From the cell containing the given text, extract its center point as [X, Y] coordinate. 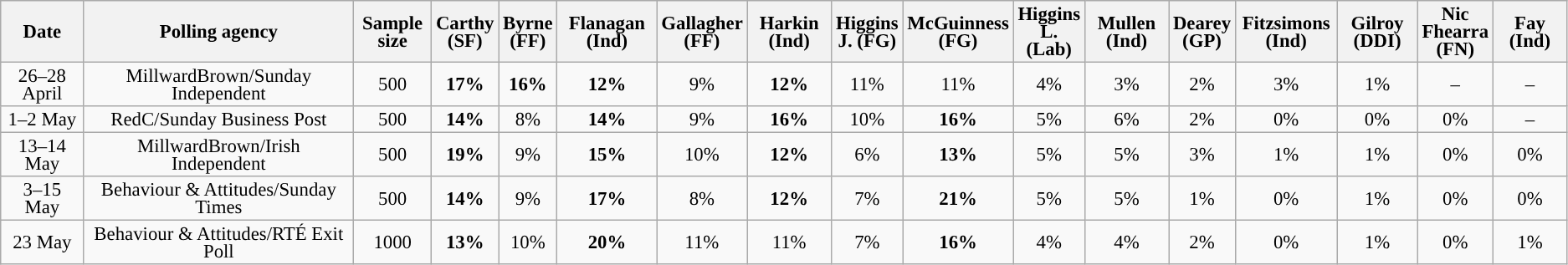
RedC/Sunday Business Post [219, 120]
Behaviour & Attitudes/RTÉ Exit Poll [219, 242]
MillwardBrown/Sunday Independent [219, 85]
1000 [393, 242]
Mullen (Ind) [1126, 32]
Nic Fhearra (FN) [1455, 32]
Dearey (GP) [1202, 32]
Polling agency [219, 32]
Fay (Ind) [1530, 32]
23 May [42, 242]
Date [42, 32]
MillwardBrown/Irish Independent [219, 155]
3–15 May [42, 199]
Behaviour & Attitudes/Sunday Times [219, 199]
Fitzsimons (Ind) [1286, 32]
26–28 April [42, 85]
Flanagan (Ind) [607, 32]
Gallagher (FF) [702, 32]
McGuinness (FG) [958, 32]
19% [465, 155]
20% [607, 242]
Higgins J. (FG) [867, 32]
Harkin (Ind) [790, 32]
Higgins L. (Lab) [1049, 32]
Byrne (FF) [528, 32]
21% [958, 199]
Gilroy (DDI) [1377, 32]
1–2 May [42, 120]
13–14 May [42, 155]
15% [607, 155]
Carthy (SF) [465, 32]
Sample size [393, 32]
